Extract the (X, Y) coordinate from the center of the cell holding the provided text.  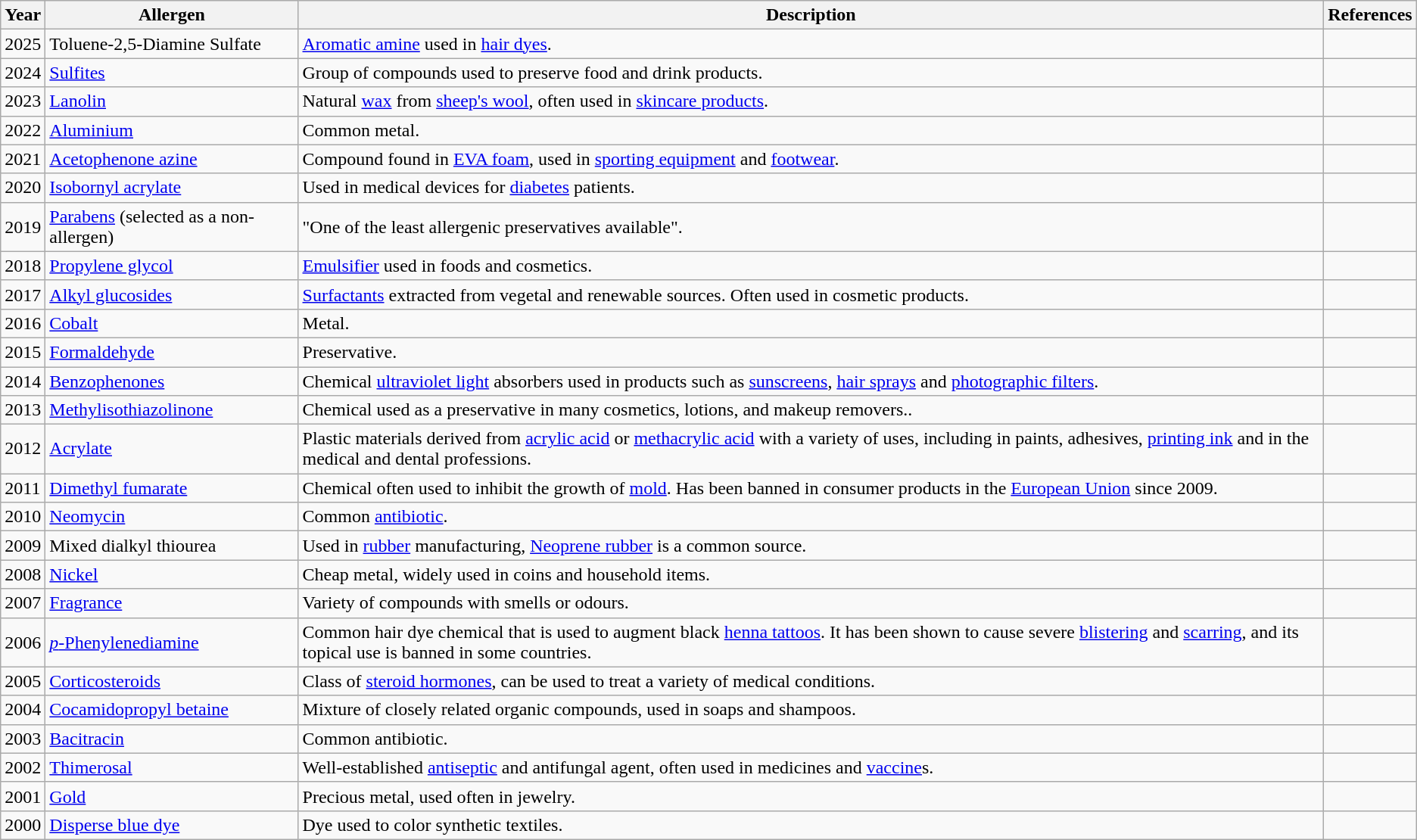
2022 (23, 130)
2019 (23, 227)
2010 (23, 517)
Common metal. (811, 130)
Gold (172, 796)
Description (811, 15)
2002 (23, 767)
References (1370, 15)
2008 (23, 574)
Well-established antiseptic and antifungal agent, often used in medicines and vaccines. (811, 767)
Surfactants extracted from vegetal and renewable sources. Often used in cosmetic products. (811, 294)
Preservative. (811, 352)
Used in rubber manufacturing, Neoprene rubber is a common source. (811, 546)
Cocamidopropyl betaine (172, 710)
Corticosteroids (172, 681)
2009 (23, 546)
2017 (23, 294)
Mixture of closely related organic compounds, used in soaps and shampoos. (811, 710)
Mixed dialkyl thiourea (172, 546)
Sulfites (172, 73)
2013 (23, 410)
Parabens (selected as a non-allergen) (172, 227)
2025 (23, 44)
Bacitracin (172, 739)
2023 (23, 101)
"One of the least allergenic preservatives available". (811, 227)
2003 (23, 739)
Nickel (172, 574)
Class of steroid hormones, can be used to treat a variety of medical conditions. (811, 681)
2012 (23, 450)
Cheap metal, widely used in coins and household items. (811, 574)
p-Phenylenediamine (172, 642)
Propylene glycol (172, 266)
Emulsifier used in foods and cosmetics. (811, 266)
2001 (23, 796)
Year (23, 15)
Neomycin (172, 517)
Isobornyl acrylate (172, 188)
2016 (23, 323)
2014 (23, 381)
Lanolin (172, 101)
Compound found in EVA foam, used in sporting equipment and footwear. (811, 159)
2020 (23, 188)
Aromatic amine used in hair dyes. (811, 44)
Chemical often used to inhibit the growth of mold. Has been banned in consumer products in the European Union since 2009. (811, 488)
Formaldehyde (172, 352)
Dimethyl fumarate (172, 488)
Benzophenones (172, 381)
2007 (23, 603)
2021 (23, 159)
2004 (23, 710)
2018 (23, 266)
2015 (23, 352)
2006 (23, 642)
Used in medical devices for diabetes patients. (811, 188)
Variety of compounds with smells or odours. (811, 603)
Disperse blue dye (172, 825)
Allergen (172, 15)
Metal. (811, 323)
2000 (23, 825)
Thimerosal (172, 767)
Cobalt (172, 323)
Group of compounds used to preserve food and drink products. (811, 73)
Aluminium (172, 130)
2005 (23, 681)
Fragrance (172, 603)
Chemical used as a preservative in many cosmetics, lotions, and makeup removers.. (811, 410)
Natural wax from sheep's wool, often used in skincare products. (811, 101)
Alkyl glucosides (172, 294)
Acrylate (172, 450)
Chemical ultraviolet light absorbers used in products such as sunscreens, hair sprays and photographic filters. (811, 381)
Methylisothiazolinone (172, 410)
Precious metal, used often in jewelry. (811, 796)
Dye used to color synthetic textiles. (811, 825)
2024 (23, 73)
Toluene-2,5-Diamine Sulfate (172, 44)
Acetophenone azine (172, 159)
2011 (23, 488)
